Provide the [X, Y] coordinate of the cell's center where the given text is located.  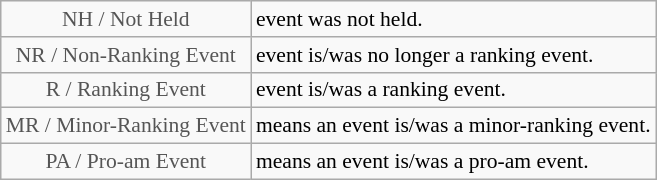
R / Ranking Event [126, 90]
means an event is/was a pro-am event. [454, 162]
event is/was a ranking event. [454, 90]
event was not held. [454, 19]
NH / Not Held [126, 19]
PA / Pro-am Event [126, 162]
event is/was no longer a ranking event. [454, 55]
NR / Non-Ranking Event [126, 55]
means an event is/was a minor-ranking event. [454, 126]
MR / Minor-Ranking Event [126, 126]
